Locate the cell with the specified text and output its (X, Y) center coordinate. 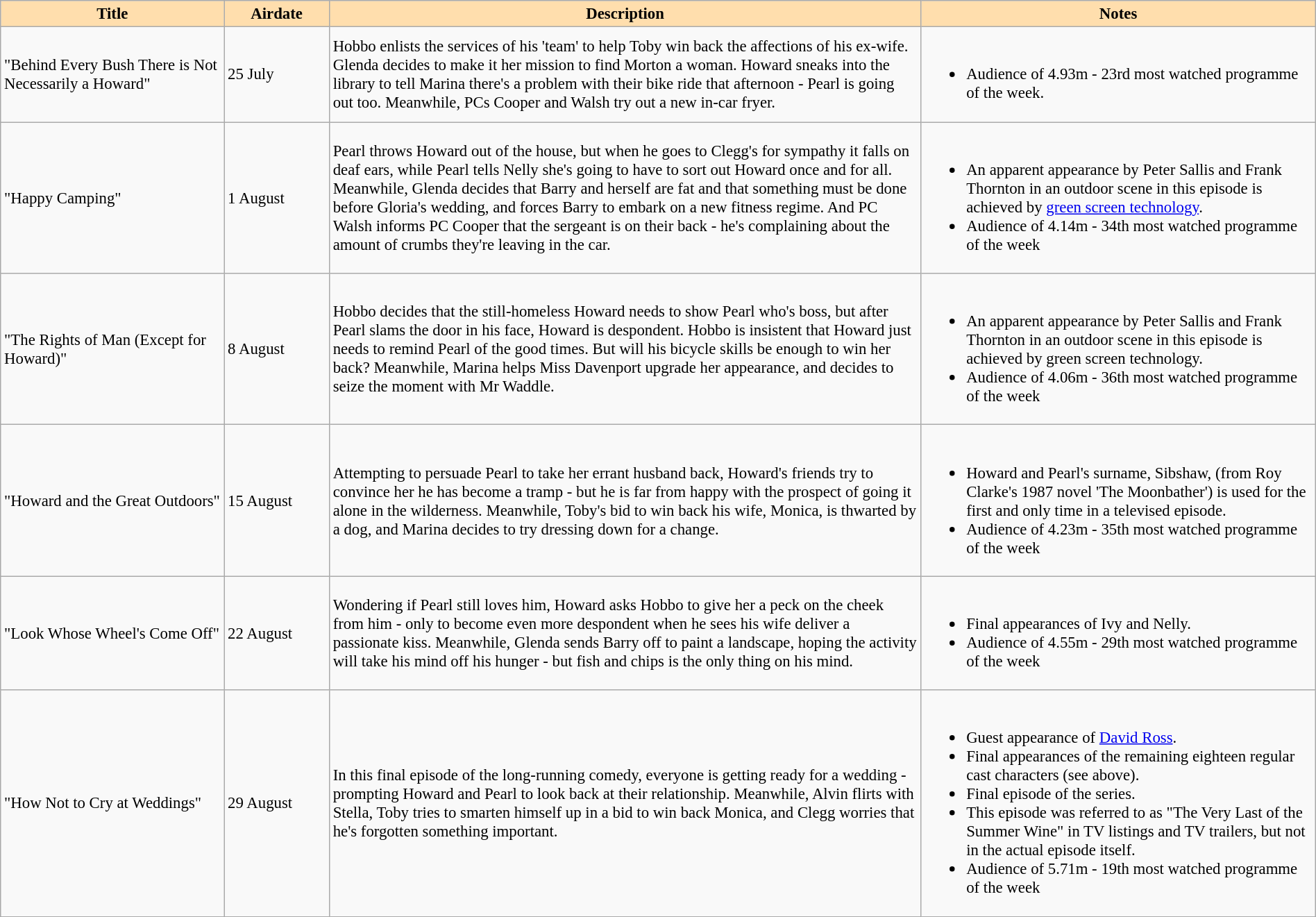
Description (625, 14)
"Look Whose Wheel's Come Off" (112, 633)
"How Not to Cry at Weddings" (112, 803)
15 August (277, 500)
Airdate (277, 14)
Final appearances of Ivy and Nelly.Audience of 4.55m - 29th most watched programme of the week (1118, 633)
29 August (277, 803)
Title (112, 14)
"The Rights of Man (Except for Howard)" (112, 349)
"Happy Camping" (112, 198)
25 July (277, 75)
Notes (1118, 14)
"Howard and the Great Outdoors" (112, 500)
8 August (277, 349)
1 August (277, 198)
Audience of 4.93m - 23rd most watched programme of the week. (1118, 75)
22 August (277, 633)
"Behind Every Bush There is Not Necessarily a Howard" (112, 75)
